Return the (X, Y) coordinate for the center point of the cell that contains the specified text.  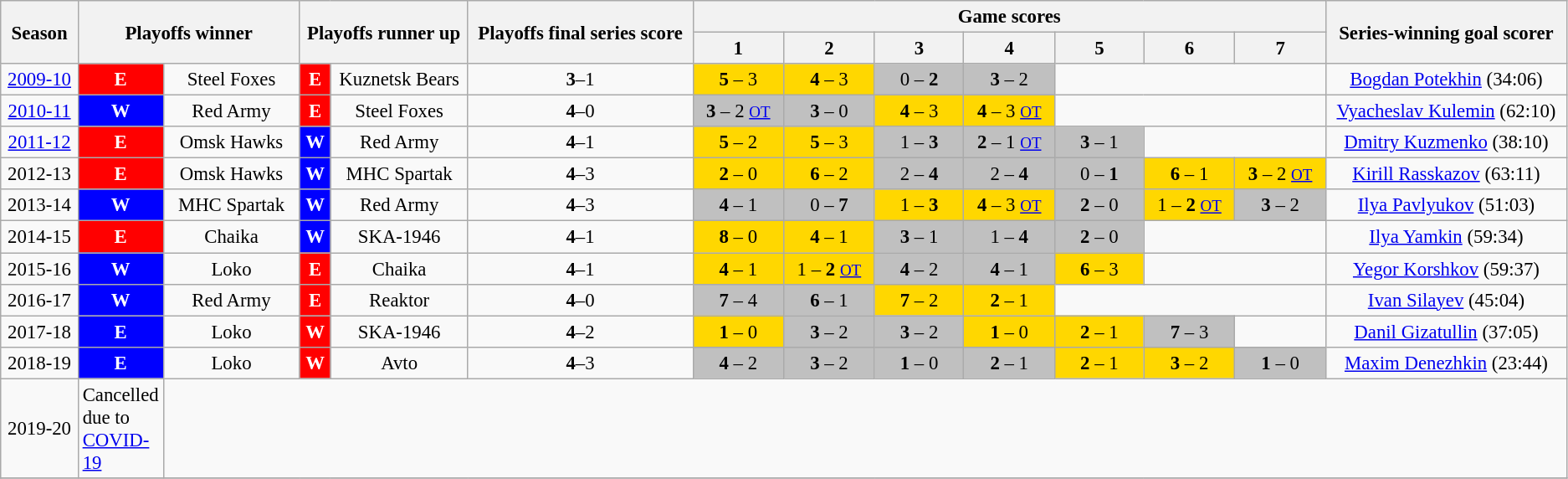
1 (738, 49)
3–1 (581, 80)
Playoffs runner up (383, 32)
Danil Gizatullin (37:05) (1446, 332)
Yegor Korshkov (59:37) (1446, 269)
2019-20 (40, 429)
Bogdan Potekhin (34:06) (1446, 80)
7 – 2 (919, 300)
5 – 2 (738, 142)
7 (1280, 49)
Maxim Denezhkin (23:44) (1446, 363)
Kuznetsk Bears (399, 80)
Avto (399, 363)
Ilya Yamkin (59:34) (1446, 237)
3 – 0 (830, 111)
Playoffs winner (189, 32)
8 – 0 (738, 237)
6 (1190, 49)
6 – 3 (1099, 269)
4 (1009, 49)
2018-19 (40, 363)
2 – 1 OT (1009, 142)
0 – 7 (830, 205)
Ivan Silayev (45:04) (1446, 300)
4–2 (581, 332)
Season (40, 32)
6 – 2 (830, 174)
0 – 1 (1099, 174)
2014-15 (40, 237)
2012-13 (40, 174)
2013-14 (40, 205)
3 (919, 49)
Series-winning goal scorer (1446, 32)
Cancelled due to COVID-19 (120, 429)
Playoffs final series score (581, 32)
Ilya Pavlyukov (51:03) (1446, 205)
2011-12 (40, 142)
0 – 2 (919, 80)
Kirill Rasskazov (63:11) (1446, 174)
7 – 4 (738, 300)
2016-17 (40, 300)
7 – 3 (1190, 332)
5 (1099, 49)
Vyacheslav Kulemin (62:10) (1446, 111)
Game scores (1009, 17)
2009-10 (40, 80)
Dmitry Kuzmenko (38:10) (1446, 142)
2 (830, 49)
2015-16 (40, 269)
2010-11 (40, 111)
2017-18 (40, 332)
1 – 4 (1009, 237)
Reaktor (399, 300)
